Capture the cell that displays the provided text and extract its [X, Y] central coordinate. 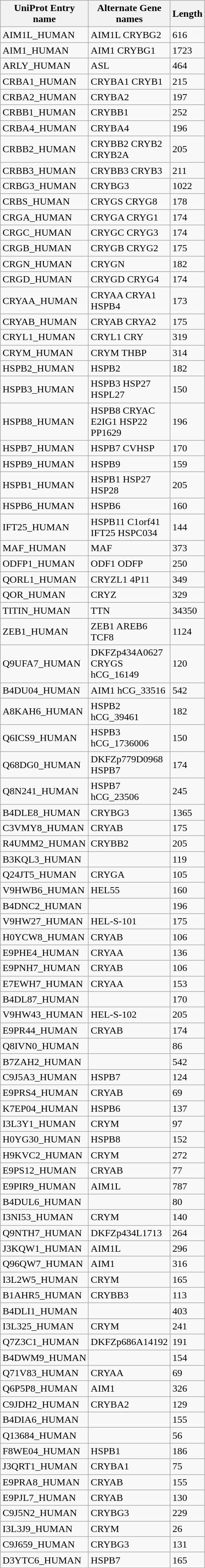
HSPB2 hCG_39461 [130, 711]
CRYBB1 [130, 113]
HEL55 [130, 890]
HSPB9_HUMAN [44, 464]
Q24JT5_HUMAN [44, 875]
V9HW43_HUMAN [44, 1015]
119 [187, 859]
1124 [187, 632]
B3KQL3_HUMAN [44, 859]
B7ZAH2_HUMAN [44, 1061]
314 [187, 353]
F8WE04_HUMAN [44, 1451]
I3L2W5_HUMAN [44, 1280]
CRBB3_HUMAN [44, 170]
CRYM_HUMAN [44, 353]
CRYGS CRYG8 [130, 201]
130 [187, 1498]
CRBA1_HUMAN [44, 81]
E7EWH7_HUMAN [44, 984]
AIM1 CRYBG1 [130, 50]
C9JDH2_HUMAN [44, 1404]
CRYBA1 [130, 1467]
HSPB8_HUMAN [44, 421]
191 [187, 1342]
DKFZp686A14192 [130, 1342]
I3L325_HUMAN [44, 1326]
86 [187, 1046]
Alternate Gene names [130, 14]
B4DNC2_HUMAN [44, 906]
J3KQW1_HUMAN [44, 1248]
211 [187, 170]
C9J5A3_HUMAN [44, 1077]
140 [187, 1217]
CRYGN [130, 264]
Q71V83_HUMAN [44, 1373]
H0YG30_HUMAN [44, 1140]
C9J5N2_HUMAN [44, 1513]
CRYGD CRYG4 [130, 279]
131 [187, 1544]
J3QRT1_HUMAN [44, 1467]
34350 [187, 611]
E9PNH7_HUMAN [44, 968]
229 [187, 1513]
HSPB8 CRYAC E2IG1 HSP22 PP1629 [130, 421]
HSPB7 hCG_23506 [130, 791]
ASL [130, 66]
252 [187, 113]
1365 [187, 812]
I3L3J9_HUMAN [44, 1529]
CRYAB_HUMAN [44, 322]
TTN [130, 611]
DKFZp434L1713 [130, 1233]
C9J659_HUMAN [44, 1544]
CRYBB2 [130, 843]
AIM1 hCG_33516 [130, 690]
B4DL87_HUMAN [44, 999]
80 [187, 1202]
CRBA2_HUMAN [44, 97]
HSPB11 C1orf41 IFT25 HSPC034 [130, 527]
120 [187, 664]
E9PRA8_HUMAN [44, 1482]
V9HWB6_HUMAN [44, 890]
UniProt Entry name [44, 14]
Q96QW7_HUMAN [44, 1264]
CRGA_HUMAN [44, 217]
A8KAH6_HUMAN [44, 711]
245 [187, 791]
178 [187, 201]
HSPB9 [130, 464]
HSPB8 [130, 1140]
ARLY_HUMAN [44, 66]
E9PR44_HUMAN [44, 1030]
HSPB1 HSP27 HSP28 [130, 484]
319 [187, 337]
QOR_HUMAN [44, 595]
H0YCW8_HUMAN [44, 937]
Q6P5P8_HUMAN [44, 1389]
CRBS_HUMAN [44, 201]
ODFP1_HUMAN [44, 564]
B4DU04_HUMAN [44, 690]
349 [187, 579]
CRBB1_HUMAN [44, 113]
MAF_HUMAN [44, 548]
CRYBB3 [130, 1295]
DKFZp779D0968 HSPB7 [130, 764]
326 [187, 1389]
CRBG3_HUMAN [44, 186]
Q68DG0_HUMAN [44, 764]
272 [187, 1155]
V9HW27_HUMAN [44, 921]
316 [187, 1264]
E9PHE4_HUMAN [44, 953]
IFT25_HUMAN [44, 527]
AIM1L CRYBG2 [130, 35]
CRGC_HUMAN [44, 233]
Q6ICS9_HUMAN [44, 738]
CRYAB CRYA2 [130, 322]
B4DLE8_HUMAN [44, 812]
HSPB2_HUMAN [44, 368]
97 [187, 1124]
HEL-S-101 [130, 921]
CRBB2_HUMAN [44, 149]
CRYL1 CRY [130, 337]
B4DWM9_HUMAN [44, 1357]
I3L3Y1_HUMAN [44, 1124]
C3VMY8_HUMAN [44, 828]
264 [187, 1233]
464 [187, 66]
152 [187, 1140]
AIM1L_HUMAN [44, 35]
E9PIR9_HUMAN [44, 1186]
QORL1_HUMAN [44, 579]
Length [187, 14]
373 [187, 548]
77 [187, 1171]
CRYBB3 CRYB3 [130, 170]
MAF [130, 548]
787 [187, 1186]
403 [187, 1311]
113 [187, 1295]
TITIN_HUMAN [44, 611]
CRGB_HUMAN [44, 248]
HSPB3 hCG_1736006 [130, 738]
CRYBA4 [130, 128]
HEL-S-102 [130, 1015]
DKFZp434A0627 CRYGS hCG_16149 [130, 664]
173 [187, 300]
Q8IVN0_HUMAN [44, 1046]
56 [187, 1435]
CRYZ [130, 595]
Q9UFA7_HUMAN [44, 664]
1723 [187, 50]
ZEB1_HUMAN [44, 632]
CRYBA1 CRYB1 [130, 81]
AIM1_HUMAN [44, 50]
HSPB1_HUMAN [44, 484]
153 [187, 984]
CRYGC CRYG3 [130, 233]
B4DIA6_HUMAN [44, 1420]
154 [187, 1357]
137 [187, 1108]
D3YTC6_HUMAN [44, 1560]
HSPB7_HUMAN [44, 448]
186 [187, 1451]
215 [187, 81]
241 [187, 1326]
26 [187, 1529]
E9PS12_HUMAN [44, 1171]
159 [187, 464]
HSPB7 CVHSP [130, 448]
HSPB6_HUMAN [44, 506]
K7EP04_HUMAN [44, 1108]
R4UMM2_HUMAN [44, 843]
HSPB2 [130, 368]
E9PJL7_HUMAN [44, 1498]
HSPB3 HSP27 HSPL27 [130, 390]
136 [187, 953]
Q8N241_HUMAN [44, 791]
250 [187, 564]
ODF1 ODFP [130, 564]
B1AHR5_HUMAN [44, 1295]
75 [187, 1467]
CRYGA CRYG1 [130, 217]
CRYAA CRYA1 HSPB4 [130, 300]
CRYM THBP [130, 353]
616 [187, 35]
Q9NTH7_HUMAN [44, 1233]
CRYZL1 4P11 [130, 579]
CRYGB CRYG2 [130, 248]
HSPB3_HUMAN [44, 390]
CRGD_HUMAN [44, 279]
ZEB1 AREB6 TCF8 [130, 632]
197 [187, 97]
CRYAA_HUMAN [44, 300]
144 [187, 527]
Q7Z3C1_HUMAN [44, 1342]
124 [187, 1077]
HSPB1 [130, 1451]
CRYGA [130, 875]
CRGN_HUMAN [44, 264]
E9PRS4_HUMAN [44, 1093]
B4DUL6_HUMAN [44, 1202]
CRYBB2 CRYB2 CRYB2A [130, 149]
129 [187, 1404]
CRYL1_HUMAN [44, 337]
329 [187, 595]
296 [187, 1248]
H9KVC2_HUMAN [44, 1155]
B4DLI1_HUMAN [44, 1311]
1022 [187, 186]
CRBA4_HUMAN [44, 128]
I3NI53_HUMAN [44, 1217]
Q13684_HUMAN [44, 1435]
105 [187, 875]
